Scan for the cell matching the given text and deliver its (X, Y) coordinate at center. 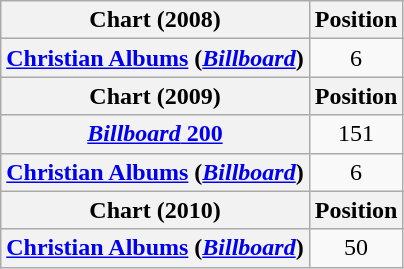
50 (356, 248)
151 (356, 134)
Billboard 200 (155, 134)
Chart (2008) (155, 20)
Chart (2009) (155, 96)
Chart (2010) (155, 210)
